Provide the [x, y] coordinate of the cell's center where the given text is located.  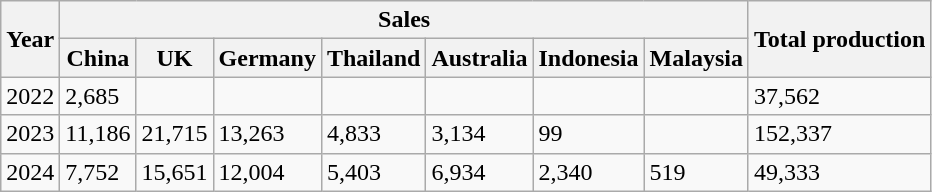
Germany [267, 58]
21,715 [174, 134]
2022 [30, 96]
12,004 [267, 172]
Thailand [373, 58]
2,340 [588, 172]
Indonesia [588, 58]
China [98, 58]
Australia [480, 58]
49,333 [839, 172]
UK [174, 58]
15,651 [174, 172]
3,134 [480, 134]
37,562 [839, 96]
6,934 [480, 172]
99 [588, 134]
2023 [30, 134]
13,263 [267, 134]
5,403 [373, 172]
Sales [404, 20]
2,685 [98, 96]
11,186 [98, 134]
Year [30, 39]
152,337 [839, 134]
Total production [839, 39]
Malaysia [696, 58]
7,752 [98, 172]
4,833 [373, 134]
2024 [30, 172]
519 [696, 172]
